Detect which cell encompasses the target text, then output its [x, y] center coordinate. 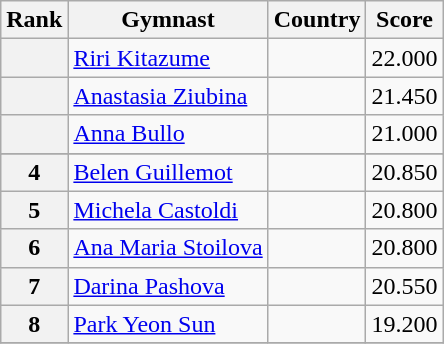
5 [34, 210]
Anna Bullo [168, 134]
Anastasia Ziubina [168, 96]
Ana Maria Stoilova [168, 248]
Rank [34, 20]
Gymnast [168, 20]
8 [34, 324]
Score [404, 20]
7 [34, 286]
4 [34, 172]
Michela Castoldi [168, 210]
19.200 [404, 324]
6 [34, 248]
Park Yeon Sun [168, 324]
21.450 [404, 96]
Country [317, 20]
Riri Kitazume [168, 58]
20.850 [404, 172]
20.550 [404, 286]
22.000 [404, 58]
Belen Guillemot [168, 172]
21.000 [404, 134]
Darina Pashova [168, 286]
